Return the [x, y] coordinate for the center point of the cell that contains the specified text.  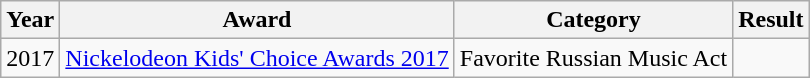
Favorite Russian Music Act [593, 58]
Nickelodeon Kids' Choice Awards 2017 [257, 58]
Year [30, 20]
2017 [30, 58]
Result [771, 20]
Award [257, 20]
Category [593, 20]
